Find where the given text appears and provide that cell's center as [x, y] coordinate. 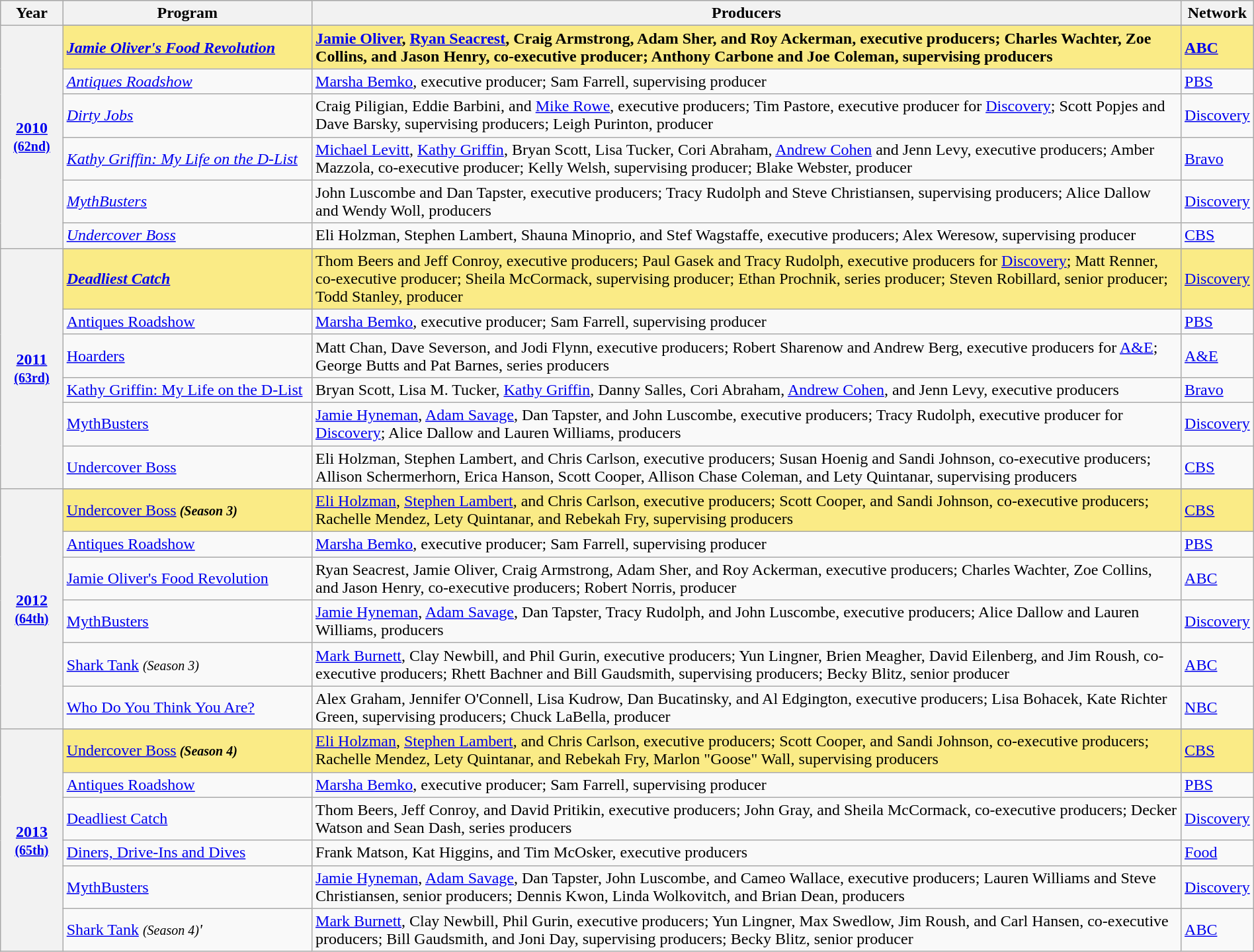
2010(62nd) [32, 137]
Network [1218, 13]
Producers [747, 13]
Program [187, 13]
Dirty Jobs [187, 115]
Shark Tank (Season 4)' [187, 930]
2011(63rd) [32, 368]
2013(65th) [32, 840]
Eli Holzman, Stephen Lambert, Shauna Minoprio, and Stef Wagstaffe, executive producers; Alex Weresow, supervising producer [747, 236]
2012(64th) [32, 609]
Food [1218, 853]
Hoarders [187, 356]
A&E [1218, 356]
Year [32, 13]
Shark Tank (Season 3) [187, 664]
Diners, Drive-Ins and Dives [187, 853]
Undercover Boss (Season 4) [187, 750]
Undercover Boss (Season 3) [187, 511]
Frank Matson, Kat Higgins, and Tim McOsker, executive producers [747, 853]
NBC [1218, 708]
Jamie Hyneman, Adam Savage, Dan Tapster, Tracy Rudolph, and John Luscombe, executive producers; Alice Dallow and Lauren Williams, producers [747, 622]
Who Do You Think You Are? [187, 708]
Bryan Scott, Lisa M. Tucker, Kathy Griffin, Danny Salles, Cori Abraham, Andrew Cohen, and Jenn Levy, executive producers [747, 390]
